From the cell containing the given text, extract its center point as [x, y] coordinate. 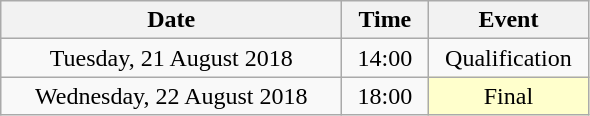
14:00 [385, 58]
Date [172, 20]
Qualification [508, 58]
Final [508, 96]
Time [385, 20]
Tuesday, 21 August 2018 [172, 58]
18:00 [385, 96]
Wednesday, 22 August 2018 [172, 96]
Event [508, 20]
